Detect which cell encompasses the target text, then output its [x, y] center coordinate. 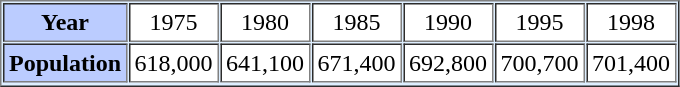
641,100 [265, 64]
1995 [540, 22]
Population [65, 64]
Year [65, 22]
671,400 [357, 64]
701,400 [631, 64]
1975 [174, 22]
692,800 [448, 64]
1980 [265, 22]
1998 [631, 22]
700,700 [540, 64]
1985 [357, 22]
618,000 [174, 64]
1990 [448, 22]
